Search for the cell housing the specified text and yield its (X, Y) center coordinate. 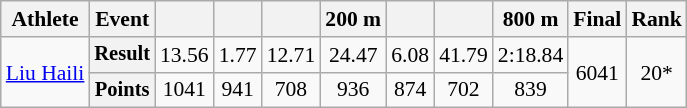
12.71 (292, 55)
708 (292, 90)
839 (530, 90)
936 (353, 90)
200 m (353, 19)
20* (656, 72)
6041 (597, 72)
874 (410, 90)
Final (597, 19)
1.77 (238, 55)
41.79 (464, 55)
Rank (656, 19)
6.08 (410, 55)
Points (122, 90)
702 (464, 90)
1041 (184, 90)
Liu Haili (46, 72)
24.47 (353, 55)
2:18.84 (530, 55)
13.56 (184, 55)
Event (122, 19)
800 m (530, 19)
Result (122, 55)
941 (238, 90)
Athlete (46, 19)
